Detect which cell encompasses the target text, then output its (x, y) center coordinate. 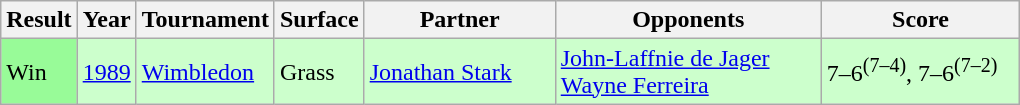
Tournament (205, 20)
Partner (460, 20)
Score (920, 20)
Opponents (688, 20)
John-Laffnie de Jager Wayne Ferreira (688, 72)
7–6(7–4), 7–6(7–2) (920, 72)
Result (39, 20)
1989 (106, 72)
Win (39, 72)
Surface (319, 20)
Jonathan Stark (460, 72)
Wimbledon (205, 72)
Year (106, 20)
Grass (319, 72)
